Identify which cell holds the provided text, then report its [x, y] central coordinate. 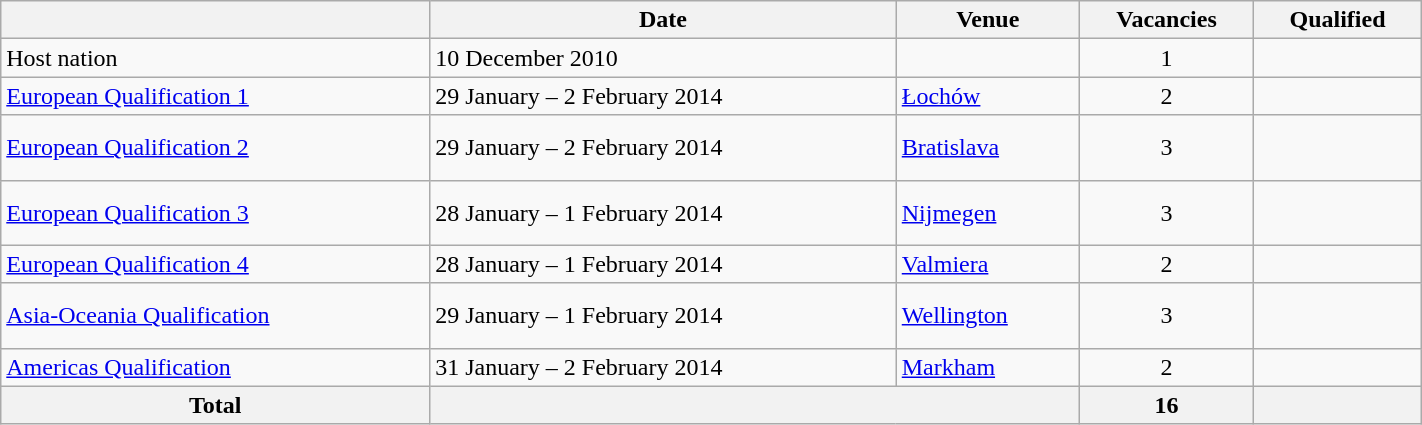
Wellington [988, 316]
Markham [988, 367]
Date [664, 20]
Bratislava [988, 148]
Venue [988, 20]
10 December 2010 [664, 58]
29 January – 1 February 2014 [664, 316]
Łochów [988, 96]
Total [216, 405]
European Qualification 2 [216, 148]
16 [1166, 405]
Qualified [1338, 20]
Vacancies [1166, 20]
31 January – 2 February 2014 [664, 367]
Valmiera [988, 264]
European Qualification 3 [216, 212]
Nijmegen [988, 212]
European Qualification 4 [216, 264]
Host nation [216, 58]
European Qualification 1 [216, 96]
Americas Qualification [216, 367]
1 [1166, 58]
Asia-Oceania Qualification [216, 316]
